Identify which cell holds the provided text, then report its [X, Y] central coordinate. 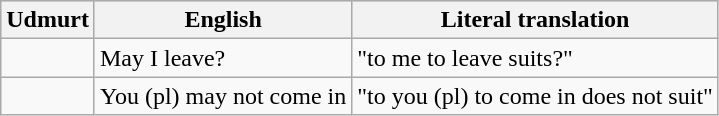
Literal translation [536, 20]
Udmurt [48, 20]
"to you (pl) to come in does not suit" [536, 96]
"to me to leave suits?" [536, 58]
You (pl) may not come in [222, 96]
May I leave? [222, 58]
English [222, 20]
